Pinpoint the cell where the given text exists, returning its [X, Y] midpoint coordinate. 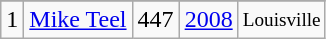
Louisville [282, 20]
2008 [208, 20]
447 [156, 20]
1 [12, 20]
Mike Teel [78, 20]
